Search for the cell housing the specified text and yield its (X, Y) center coordinate. 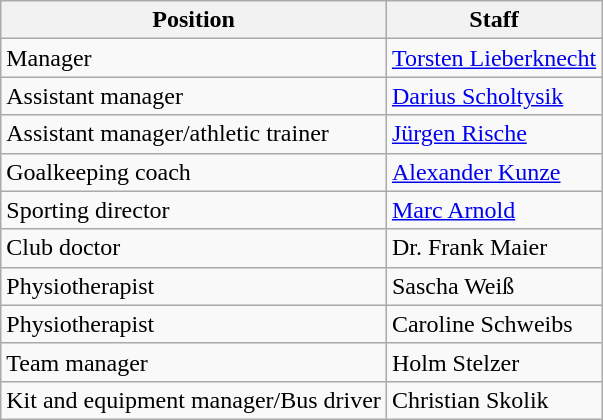
Manager (194, 58)
Kit and equipment manager/Bus driver (194, 400)
Sascha Weiß (494, 286)
Christian Skolik (494, 400)
Torsten Lieberknecht (494, 58)
Assistant manager/athletic trainer (194, 134)
Caroline Schweibs (494, 324)
Dr. Frank Maier (494, 248)
Sporting director (194, 210)
Holm Stelzer (494, 362)
Club doctor (194, 248)
Staff (494, 20)
Position (194, 20)
Jürgen Rische (494, 134)
Darius Scholtysik (494, 96)
Assistant manager (194, 96)
Marc Arnold (494, 210)
Goalkeeping coach (194, 172)
Alexander Kunze (494, 172)
Team manager (194, 362)
